Identify which cell holds the provided text, then report its (x, y) central coordinate. 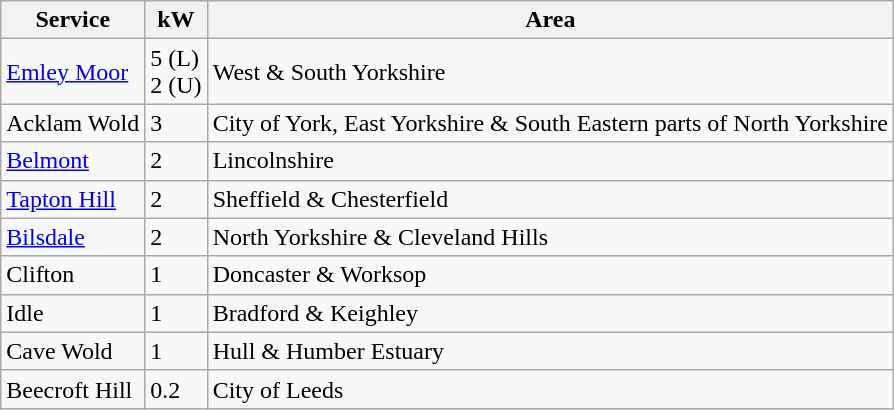
Hull & Humber Estuary (550, 351)
0.2 (176, 389)
Tapton Hill (73, 199)
Lincolnshire (550, 161)
City of York, East Yorkshire & South Eastern parts of North Yorkshire (550, 123)
5 (L)2 (U) (176, 72)
Bilsdale (73, 237)
City of Leeds (550, 389)
Emley Moor (73, 72)
Acklam Wold (73, 123)
Bradford & Keighley (550, 313)
North Yorkshire & Cleveland Hills (550, 237)
Idle (73, 313)
Cave Wold (73, 351)
Area (550, 20)
Doncaster & Worksop (550, 275)
West & South Yorkshire (550, 72)
3 (176, 123)
Clifton (73, 275)
Sheffield & Chesterfield (550, 199)
kW (176, 20)
Belmont (73, 161)
Beecroft Hill (73, 389)
Service (73, 20)
